Capture the cell that displays the provided text and extract its (X, Y) central coordinate. 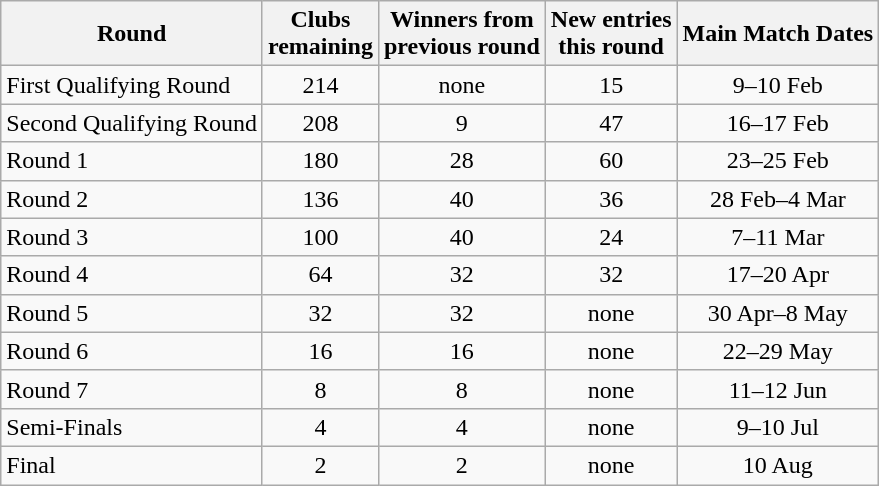
Round 3 (132, 237)
28 Feb–4 Mar (778, 199)
Semi-Finals (132, 427)
100 (320, 237)
22–29 May (778, 351)
Round 1 (132, 161)
36 (611, 199)
Round (132, 34)
23–25 Feb (778, 161)
Final (132, 465)
10 Aug (778, 465)
Winners fromprevious round (462, 34)
180 (320, 161)
Round 6 (132, 351)
9–10 Feb (778, 85)
30 Apr–8 May (778, 313)
9 (462, 123)
15 (611, 85)
24 (611, 237)
64 (320, 275)
11–12 Jun (778, 389)
Round 5 (132, 313)
208 (320, 123)
New entriesthis round (611, 34)
9–10 Jul (778, 427)
Round 7 (132, 389)
Clubsremaining (320, 34)
7–11 Mar (778, 237)
28 (462, 161)
Second Qualifying Round (132, 123)
136 (320, 199)
214 (320, 85)
60 (611, 161)
First Qualifying Round (132, 85)
Round 4 (132, 275)
47 (611, 123)
Main Match Dates (778, 34)
17–20 Apr (778, 275)
16–17 Feb (778, 123)
Round 2 (132, 199)
